Detect which cell encompasses the target text, then output its [X, Y] center coordinate. 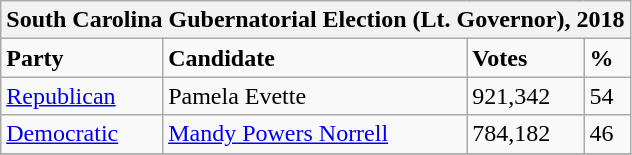
Candidate [315, 58]
54 [607, 96]
46 [607, 134]
South Carolina Gubernatorial Election (Lt. Governor), 2018 [316, 20]
Republican [82, 96]
Pamela Evette [315, 96]
784,182 [526, 134]
Votes [526, 58]
Mandy Powers Norrell [315, 134]
921,342 [526, 96]
Democratic [82, 134]
% [607, 58]
Party [82, 58]
